Locate the cell with the specified text and output its [x, y] center coordinate. 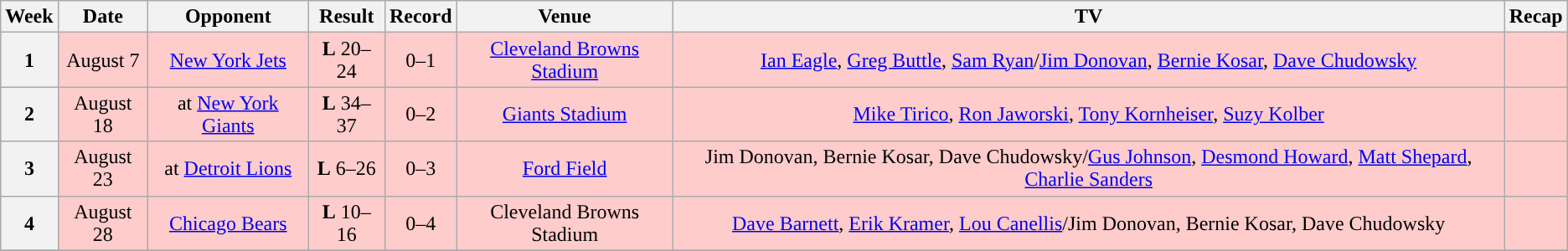
New York Jets [228, 60]
3 [29, 169]
Venue [565, 17]
1 [29, 60]
Opponent [228, 17]
August 23 [102, 169]
0–4 [420, 223]
L 20–24 [347, 60]
Chicago Bears [228, 223]
at New York Giants [228, 114]
2 [29, 114]
Recap [1536, 17]
4 [29, 223]
L 10–16 [347, 223]
Ian Eagle, Greg Buttle, Sam Ryan/Jim Donovan, Bernie Kosar, Dave Chudowsky [1089, 60]
Date [102, 17]
at Detroit Lions [228, 169]
August 18 [102, 114]
L 6–26 [347, 169]
Jim Donovan, Bernie Kosar, Dave Chudowsky/Gus Johnson, Desmond Howard, Matt Shepard, Charlie Sanders [1089, 169]
Result [347, 17]
August 7 [102, 60]
0–2 [420, 114]
TV [1089, 17]
Mike Tirico, Ron Jaworski, Tony Kornheiser, Suzy Kolber [1089, 114]
Week [29, 17]
L 34–37 [347, 114]
0–1 [420, 60]
0–3 [420, 169]
Dave Barnett, Erik Kramer, Lou Canellis/Jim Donovan, Bernie Kosar, Dave Chudowsky [1089, 223]
Giants Stadium [565, 114]
Record [420, 17]
Ford Field [565, 169]
August 28 [102, 223]
